Scan for the cell matching the given text and deliver its (x, y) coordinate at center. 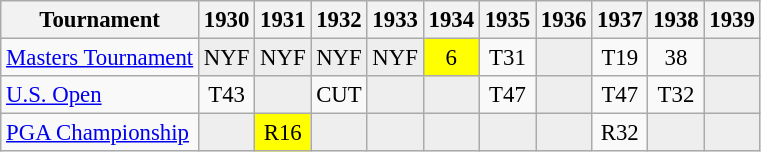
38 (676, 58)
R32 (620, 133)
1930 (227, 20)
1934 (451, 20)
Tournament (100, 20)
1936 (564, 20)
1937 (620, 20)
PGA Championship (100, 133)
1935 (507, 20)
1939 (732, 20)
1933 (395, 20)
T19 (620, 58)
T32 (676, 95)
1932 (339, 20)
U.S. Open (100, 95)
Masters Tournament (100, 58)
1931 (283, 20)
T43 (227, 95)
1938 (676, 20)
CUT (339, 95)
R16 (283, 133)
T31 (507, 58)
6 (451, 58)
